Extract the (X, Y) coordinate from the center of the cell holding the provided text.  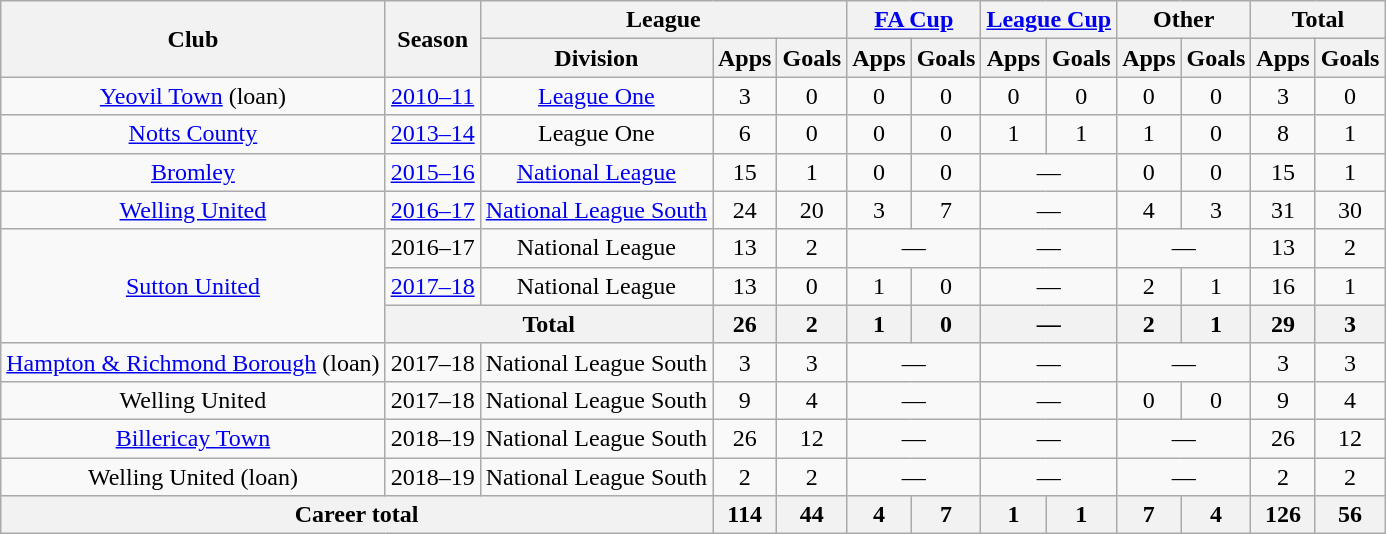
Division (596, 58)
8 (1283, 134)
31 (1283, 210)
Club (193, 39)
Yeovil Town (loan) (193, 96)
Career total (357, 515)
Notts County (193, 134)
44 (812, 515)
126 (1283, 515)
League (664, 20)
Hampton & Richmond Borough (loan) (193, 362)
2013–14 (432, 134)
114 (744, 515)
FA Cup (914, 20)
Billericay Town (193, 438)
30 (1350, 210)
Bromley (193, 172)
24 (744, 210)
Sutton United (193, 286)
League Cup (1049, 20)
Welling United (loan) (193, 477)
2010–11 (432, 96)
Other (1184, 20)
16 (1283, 286)
56 (1350, 515)
2015–16 (432, 172)
20 (812, 210)
6 (744, 134)
29 (1283, 324)
Season (432, 39)
